Search for the cell housing the specified text and yield its (X, Y) center coordinate. 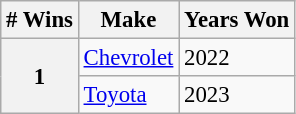
Make (128, 20)
2022 (237, 58)
Years Won (237, 20)
Toyota (128, 95)
Chevrolet (128, 58)
2023 (237, 95)
# Wins (40, 20)
1 (40, 76)
